Detect which cell encompasses the target text, then output its (X, Y) center coordinate. 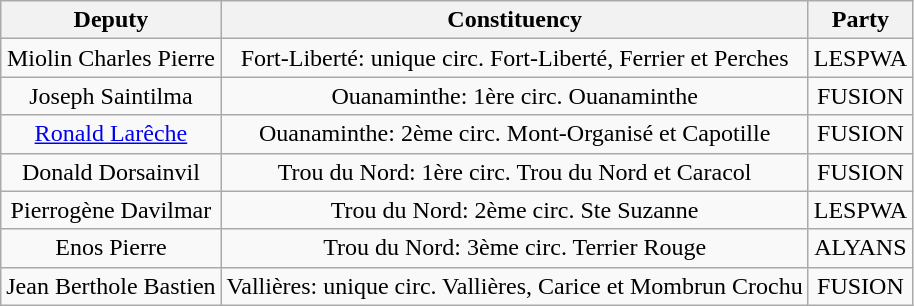
Enos Pierre (111, 248)
Deputy (111, 20)
Ronald Larêche (111, 134)
Constituency (514, 20)
Trou du Nord: 1ère circ. Trou du Nord et Caracol (514, 172)
Fort-Liberté: unique circ. Fort-Liberté, Ferrier et Perches (514, 58)
Miolin Charles Pierre (111, 58)
Jean Berthole Bastien (111, 286)
Ouanaminthe: 2ème circ. Mont-Organisé et Capotille (514, 134)
Trou du Nord: 3ème circ. Terrier Rouge (514, 248)
Vallières: unique circ. Vallières, Carice et Mombrun Crochu (514, 286)
Joseph Saintilma (111, 96)
Ouanaminthe: 1ère circ. Ouanaminthe (514, 96)
Pierrogène Davilmar (111, 210)
Trou du Nord: 2ème circ. Ste Suzanne (514, 210)
ALYANS (860, 248)
Donald Dorsainvil (111, 172)
Party (860, 20)
